Determine the [X, Y] coordinate at the center of the cell enclosing the given text.  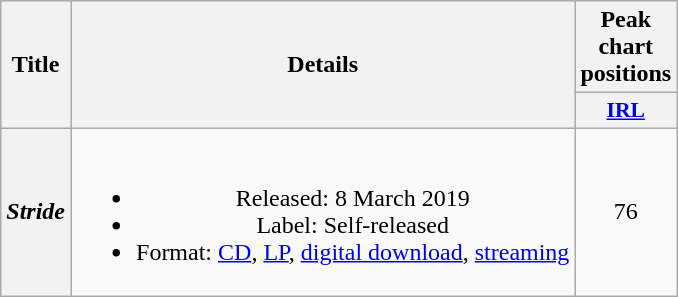
IRL [626, 111]
Details [322, 65]
Peak chart positions [626, 47]
Stride [36, 212]
Title [36, 65]
Released: 8 March 2019Label: Self-releasedFormat: CD, LP, digital download, streaming [322, 212]
76 [626, 212]
